Scan for the cell matching the given text and deliver its (X, Y) coordinate at center. 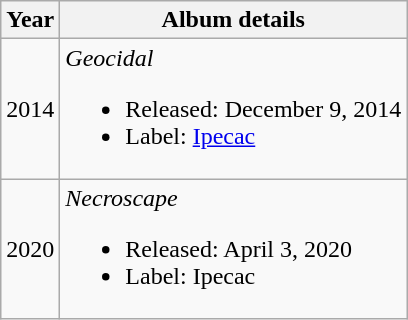
2014 (30, 109)
NecroscapeReleased: April 3, 2020Label: Ipecac (234, 249)
Year (30, 20)
Album details (234, 20)
2020 (30, 249)
GeocidalReleased: December 9, 2014Label: Ipecac (234, 109)
